Extract the [x, y] coordinate from the center of the cell holding the provided text.  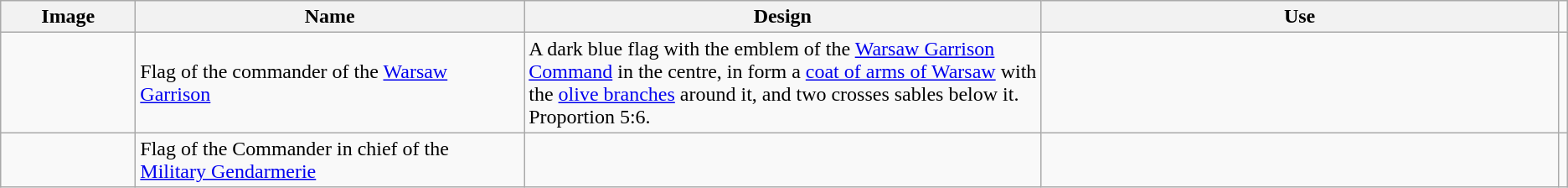
Design [782, 17]
Flag of the Commander in chief of the Military Gendarmerie [330, 159]
Use [1300, 17]
Image [69, 17]
Name [330, 17]
Flag of the commander of the Warsaw Garrison [330, 82]
